From the cell containing the given text, extract its center point as (x, y) coordinate. 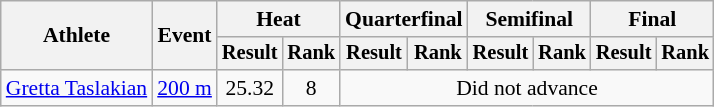
Gretta Taslakian (76, 88)
25.32 (250, 88)
Semifinal (530, 19)
Did not advance (527, 88)
Heat (278, 19)
Quarterfinal (404, 19)
8 (311, 88)
200 m (184, 88)
Event (184, 36)
Athlete (76, 36)
Final (652, 19)
